Capture the cell that displays the provided text and extract its [x, y] central coordinate. 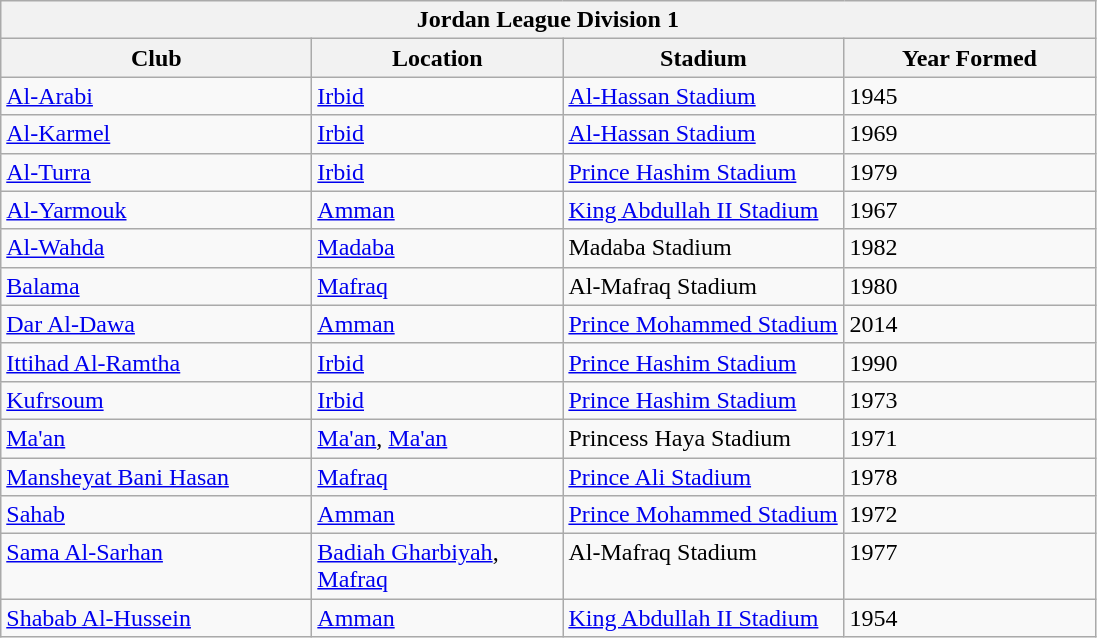
Shabab Al-Hussein [156, 618]
1969 [970, 134]
Al-Wahda [156, 248]
Princess Haya Stadium [704, 438]
Location [438, 58]
Ma'an [156, 438]
Kufrsoum [156, 400]
1979 [970, 172]
Al-Karmel [156, 134]
Ittihad Al-Ramtha [156, 362]
1990 [970, 362]
1967 [970, 210]
Jordan League Division 1 [548, 20]
Al-Yarmouk [156, 210]
Madaba Stadium [704, 248]
Dar Al-Dawa [156, 324]
Al-Arabi [156, 96]
1982 [970, 248]
1972 [970, 515]
1954 [970, 618]
1973 [970, 400]
1978 [970, 477]
Prince Ali Stadium [704, 477]
Badiah Gharbiyah, Mafraq [438, 566]
1971 [970, 438]
Mansheyat Bani Hasan [156, 477]
2014 [970, 324]
Al-Turra [156, 172]
Sahab [156, 515]
Club [156, 58]
Stadium [704, 58]
Madaba [438, 248]
Ma'an, Ma'an [438, 438]
1945 [970, 96]
Year Formed [970, 58]
Sama Al-Sarhan [156, 566]
Balama [156, 286]
1980 [970, 286]
1977 [970, 566]
